Return [x, y] of the center of cell containing provided text 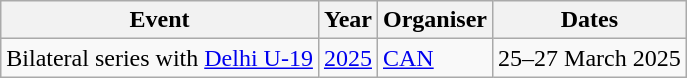
Dates [590, 20]
Year [348, 20]
CAN [434, 58]
25–27 March 2025 [590, 58]
Organiser [434, 20]
Bilateral series with Delhi U-19 [160, 58]
Event [160, 20]
2025 [348, 58]
